Scan for the cell matching the given text and deliver its (X, Y) coordinate at center. 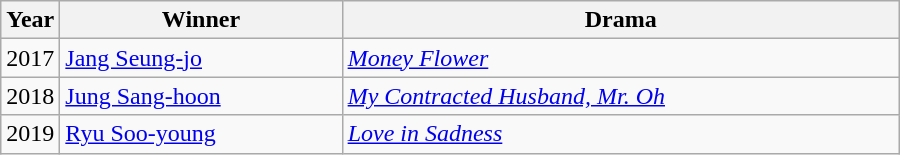
2017 (30, 58)
My Contracted Husband, Mr. Oh (620, 96)
Jung Sang-hoon (201, 96)
Drama (620, 20)
Year (30, 20)
Winner (201, 20)
2018 (30, 96)
Love in Sadness (620, 134)
2019 (30, 134)
Jang Seung-jo (201, 58)
Money Flower (620, 58)
Ryu Soo-young (201, 134)
